For the text-containing cell, return its midpoint in [X, Y] coordinate format. 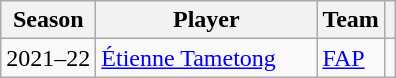
2021–22 [48, 58]
FAP [351, 58]
Season [48, 20]
Team [351, 20]
Étienne Tametong [206, 58]
Player [206, 20]
